Scan for the cell matching the given text and deliver its (X, Y) coordinate at center. 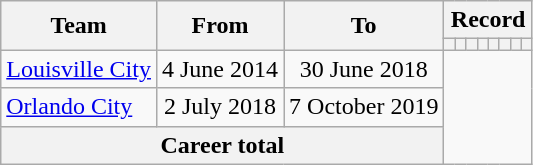
Career total (222, 145)
Orlando City (79, 107)
From (220, 26)
Louisville City (79, 69)
7 October 2019 (364, 107)
4 June 2014 (220, 69)
30 June 2018 (364, 69)
Record (488, 20)
To (364, 26)
Team (79, 26)
2 July 2018 (220, 107)
